Detect which cell encompasses the target text, then output its [x, y] center coordinate. 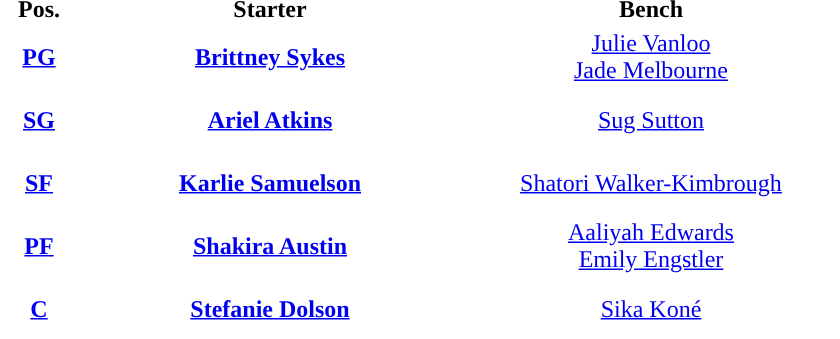
Julie VanlooJade Melbourne [651, 57]
Shatori Walker-Kimbrough [651, 183]
SG [39, 120]
Sika Koné [651, 309]
Aaliyah Edwards Emily Engstler [651, 246]
Karlie Samuelson [270, 183]
SF [39, 183]
Ariel Atkins [270, 120]
Stefanie Dolson [270, 309]
Brittney Sykes [270, 57]
Sug Sutton [651, 120]
Shakira Austin [270, 246]
PG [39, 57]
PF [39, 246]
C [39, 309]
